From the cell containing the given text, extract its center point as [x, y] coordinate. 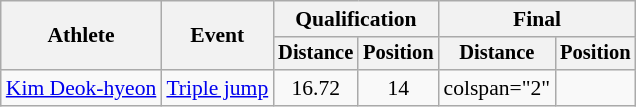
Event [217, 36]
14 [398, 88]
Qualification [356, 19]
16.72 [316, 88]
Triple jump [217, 88]
Final [538, 19]
colspan="2" [498, 88]
Kim Deok-hyeon [82, 88]
Athlete [82, 36]
